Provide the [X, Y] coordinate of the cell's center where the given text is located.  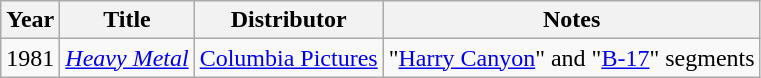
Columbia Pictures [288, 58]
Heavy Metal [127, 58]
Year [30, 20]
1981 [30, 58]
Title [127, 20]
Distributor [288, 20]
"Harry Canyon" and "B-17" segments [572, 58]
Notes [572, 20]
